Find where the given text appears and provide that cell's center as (x, y) coordinate. 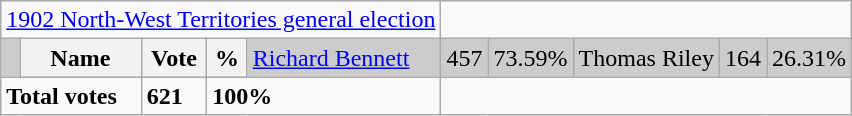
621 (174, 96)
164 (742, 58)
1902 North-West Territories general election (221, 20)
Total votes (71, 96)
Vote (174, 58)
Thomas Riley (646, 58)
100% (324, 96)
457 (464, 58)
% (227, 58)
Name (80, 58)
73.59% (530, 58)
26.31% (810, 58)
Richard Bennett (344, 58)
